From the cell containing the given text, extract its center point as (x, y) coordinate. 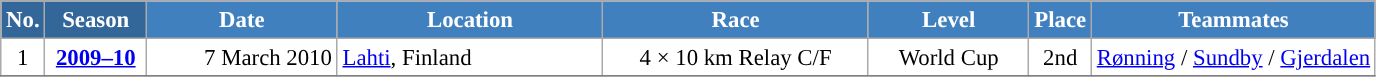
No. (23, 20)
2nd (1060, 58)
Teammates (1233, 20)
1 (23, 58)
Lahti, Finland (470, 58)
7 March 2010 (242, 58)
Race (736, 20)
World Cup (948, 58)
Location (470, 20)
Date (242, 20)
4 × 10 km Relay C/F (736, 58)
Season (96, 20)
Place (1060, 20)
Rønning / Sundby / Gjerdalen (1233, 58)
2009–10 (96, 58)
Level (948, 20)
